From the cell containing the given text, extract its center point as (x, y) coordinate. 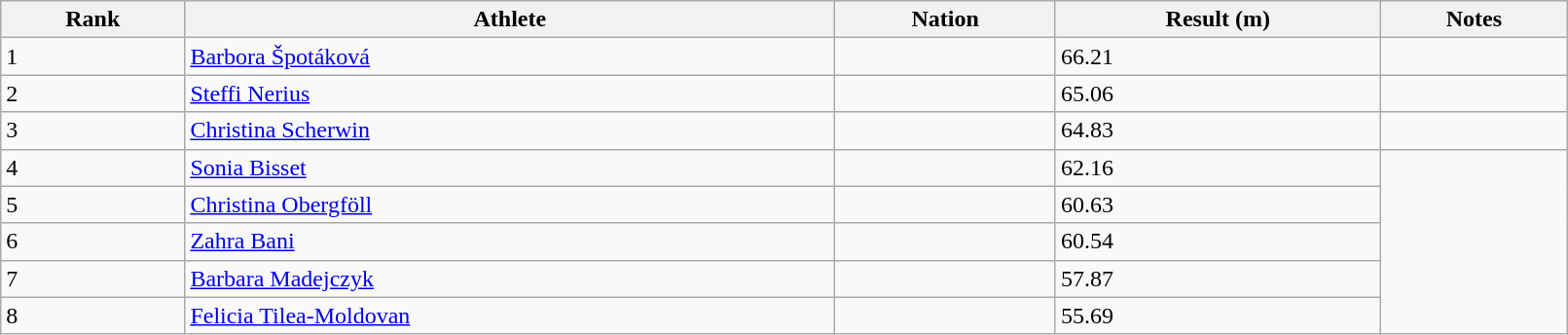
Christina Scherwin (510, 130)
7 (93, 279)
55.69 (1218, 316)
64.83 (1218, 130)
Nation (946, 19)
5 (93, 205)
Athlete (510, 19)
1 (93, 56)
2 (93, 93)
6 (93, 242)
Result (m) (1218, 19)
60.54 (1218, 242)
Christina Obergföll (510, 205)
Barbora Špotáková (510, 56)
Rank (93, 19)
57.87 (1218, 279)
Zahra Bani (510, 242)
Steffi Nerius (510, 93)
62.16 (1218, 167)
Notes (1474, 19)
3 (93, 130)
4 (93, 167)
Felicia Tilea-Moldovan (510, 316)
Sonia Bisset (510, 167)
8 (93, 316)
60.63 (1218, 205)
66.21 (1218, 56)
65.06 (1218, 93)
Barbara Madejczyk (510, 279)
